Scan for the cell matching the given text and deliver its [x, y] coordinate at center. 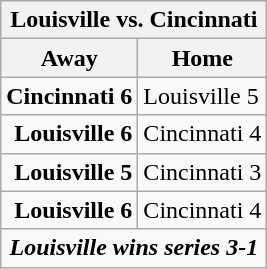
Louisville wins series 3-1 [134, 248]
Cincinnati 3 [202, 172]
Home [202, 58]
Louisville vs. Cincinnati [134, 20]
Cincinnati 6 [70, 96]
Away [70, 58]
